Provide the (x, y) coordinate of the cell's center where the given text is located.  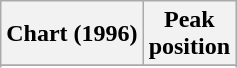
Peakposition (189, 34)
Chart (1996) (72, 34)
